Provide the (X, Y) coordinate of the cell's center where the given text is located.  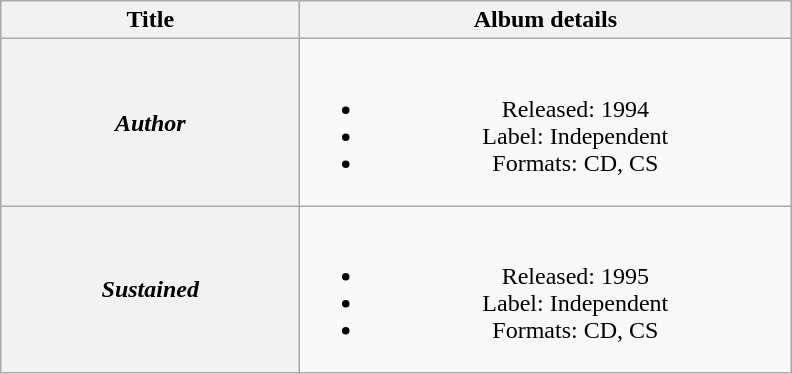
Released: 1995Label: IndependentFormats: CD, CS (546, 290)
Title (150, 20)
Author (150, 122)
Album details (546, 20)
Released: 1994Label: IndependentFormats: CD, CS (546, 122)
Sustained (150, 290)
